Capture the cell that displays the provided text and extract its (x, y) central coordinate. 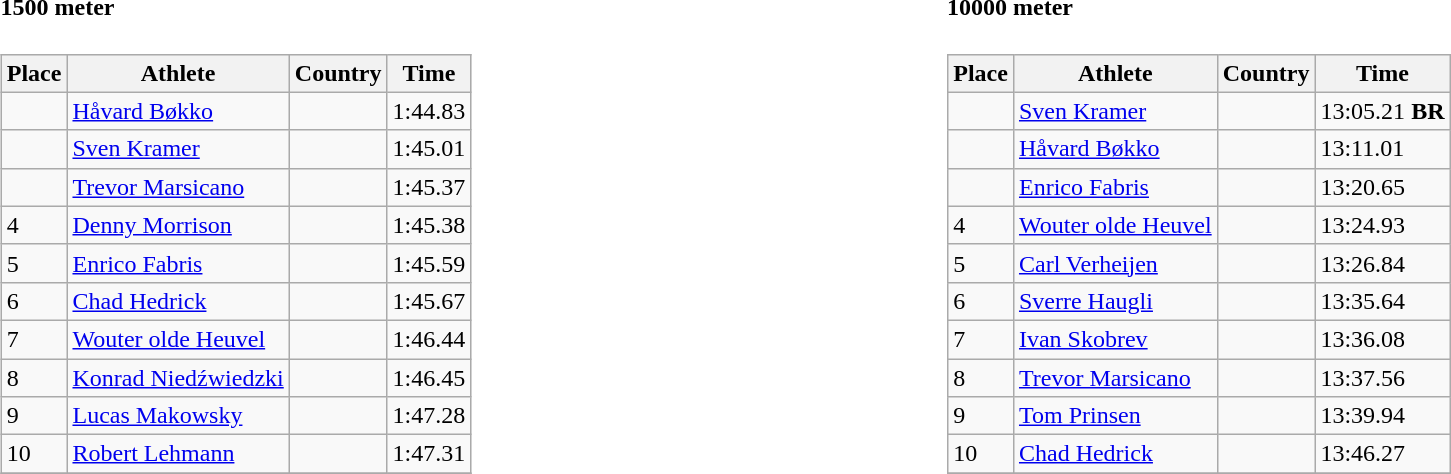
1:46.45 (429, 378)
Lucas Makowsky (178, 416)
13:26.84 (1382, 263)
Robert Lehmann (178, 454)
1:45.37 (429, 187)
1:47.28 (429, 416)
1:44.83 (429, 111)
Carl Verheijen (1115, 263)
Ivan Skobrev (1115, 339)
13:46.27 (1382, 454)
1:45.67 (429, 301)
Konrad Niedźwiedzki (178, 378)
Tom Prinsen (1115, 416)
13:05.21 BR (1382, 111)
Sverre Haugli (1115, 301)
13:39.94 (1382, 416)
Denny Morrison (178, 225)
13:11.01 (1382, 149)
13:35.64 (1382, 301)
1:45.38 (429, 225)
13:36.08 (1382, 339)
13:20.65 (1382, 187)
1:47.31 (429, 454)
13:24.93 (1382, 225)
13:37.56 (1382, 378)
1:45.59 (429, 263)
1:45.01 (429, 149)
1:46.44 (429, 339)
